Provide the [X, Y] coordinate of the cell's center where the given text is located.  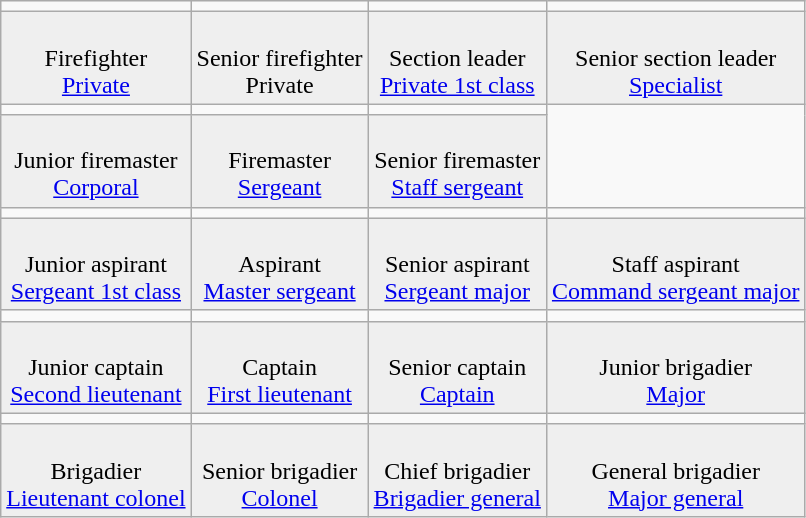
Junior firemaster Corporal [96, 161]
FiremasterSergeant [280, 161]
Senior aspirant Sergeant major [457, 264]
Section leader Private 1st class [457, 58]
Firefighter Private [96, 58]
Junior brigadierMajor [676, 367]
Junior captain Second lieutenant [96, 367]
Senior brigadierColonel [280, 470]
Captain First lieutenant [280, 367]
Staff aspirantCommand sergeant major [676, 264]
BrigadierLieutenant colonel [96, 470]
Junior aspirantSergeant 1st class [96, 264]
Senior captain Captain [457, 367]
Senior section leader Specialist [676, 58]
Senior firefighter Private [280, 58]
Chief brigadierBrigadier general [457, 470]
Aspirant Master sergeant [280, 264]
General brigadierMajor general [676, 470]
Senior firemaster Staff sergeant [457, 161]
